Scan for the cell matching the given text and deliver its [X, Y] coordinate at center. 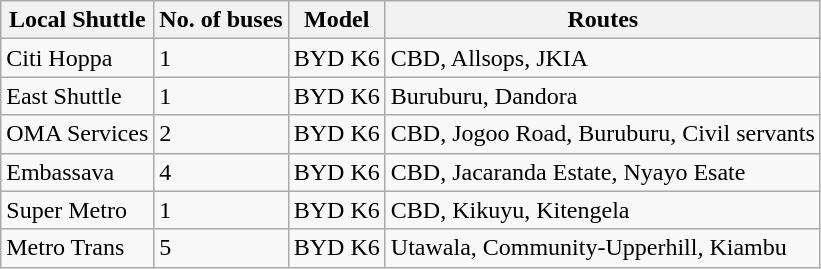
Citi Hoppa [78, 58]
Utawala, Community-Upperhill, Kiambu [602, 248]
Local Shuttle [78, 20]
Buruburu, Dandora [602, 96]
Model [336, 20]
Embassava [78, 172]
Super Metro [78, 210]
Metro Trans [78, 248]
OMA Services [78, 134]
4 [221, 172]
CBD, Allsops, JKIA [602, 58]
Routes [602, 20]
CBD, Jacaranda Estate, Nyayo Esate [602, 172]
CBD, Jogoo Road, Buruburu, Civil servants [602, 134]
5 [221, 248]
No. of buses [221, 20]
East Shuttle [78, 96]
CBD, Kikuyu, Kitengela [602, 210]
2 [221, 134]
